Capture the cell that displays the provided text and extract its [X, Y] central coordinate. 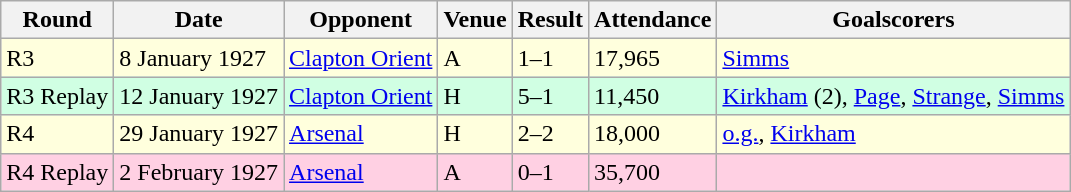
0–1 [550, 172]
1–1 [550, 58]
8 January 1927 [199, 58]
R3 [58, 58]
11,450 [653, 96]
17,965 [653, 58]
Simms [894, 58]
Result [550, 20]
2–2 [550, 134]
R4 Replay [58, 172]
5–1 [550, 96]
12 January 1927 [199, 96]
Round [58, 20]
Venue [475, 20]
Opponent [361, 20]
Goalscorers [894, 20]
Kirkham (2), Page, Strange, Simms [894, 96]
29 January 1927 [199, 134]
R4 [58, 134]
Attendance [653, 20]
o.g., Kirkham [894, 134]
Date [199, 20]
R3 Replay [58, 96]
18,000 [653, 134]
2 February 1927 [199, 172]
35,700 [653, 172]
